Extract the (X, Y) coordinate from the center of the cell holding the provided text.  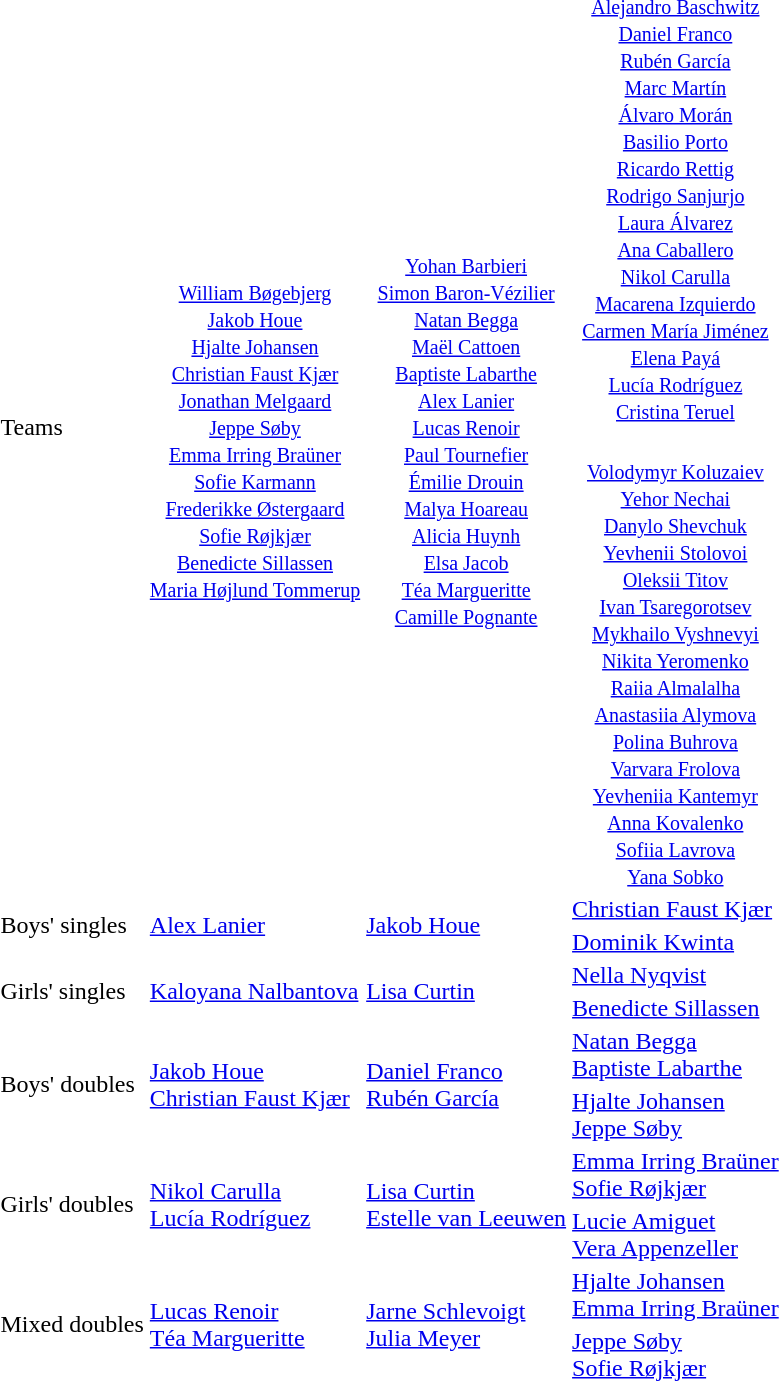
Nikol Carulla Lucía Rodríguez (254, 1204)
Jakob Houe (466, 926)
Daniel Franco Rubén García (466, 1084)
Alex Lanier (254, 926)
Kaloyana Nalbantova (254, 992)
Lisa Curtin (466, 992)
Jakob Houe Christian Faust Kjær (254, 1084)
Lisa Curtin Estelle van Leeuwen (466, 1204)
